Extract the [X, Y] coordinate from the center of the cell holding the provided text.  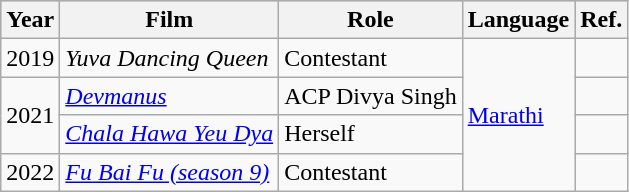
Role [371, 20]
2022 [30, 172]
Language [518, 20]
ACP Divya Singh [371, 96]
Ref. [602, 20]
Chala Hawa Yeu Dya [170, 134]
Year [30, 20]
Film [170, 20]
Devmanus [170, 96]
Marathi [518, 115]
Yuva Dancing Queen [170, 58]
2021 [30, 115]
2019 [30, 58]
Fu Bai Fu (season 9) [170, 172]
Herself [371, 134]
